For the text-containing cell, return its midpoint in (X, Y) coordinate format. 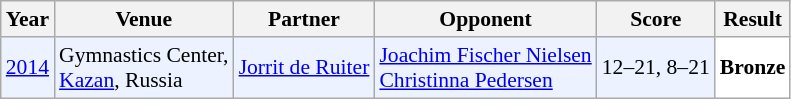
2014 (28, 68)
12–21, 8–21 (656, 68)
Jorrit de Ruiter (304, 68)
Score (656, 19)
Partner (304, 19)
Venue (144, 19)
Result (753, 19)
Gymnastics Center,Kazan, Russia (144, 68)
Year (28, 19)
Opponent (485, 19)
Bronze (753, 68)
Joachim Fischer Nielsen Christinna Pedersen (485, 68)
